Pinpoint the cell where the given text exists, returning its [x, y] midpoint coordinate. 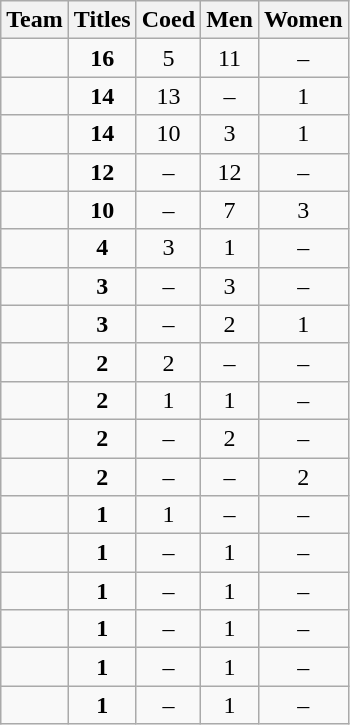
Women [303, 20]
5 [168, 58]
13 [168, 96]
Team [35, 20]
11 [230, 58]
Coed [168, 20]
7 [230, 210]
Men [230, 20]
4 [102, 248]
16 [102, 58]
Titles [102, 20]
